Extract the [X, Y] coordinate from the center of the cell holding the provided text.  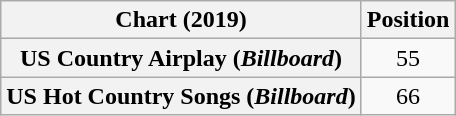
US Country Airplay (Billboard) [181, 58]
Chart (2019) [181, 20]
55 [408, 58]
US Hot Country Songs (Billboard) [181, 96]
66 [408, 96]
Position [408, 20]
